Determine the [x, y] coordinate at the center of the cell enclosing the given text.  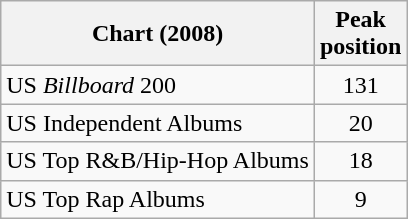
Peakposition [360, 34]
US Top R&B/Hip-Hop Albums [158, 161]
20 [360, 123]
US Independent Albums [158, 123]
18 [360, 161]
US Top Rap Albums [158, 199]
9 [360, 199]
US Billboard 200 [158, 85]
131 [360, 85]
Chart (2008) [158, 34]
